For the text-containing cell, return its midpoint in [X, Y] coordinate format. 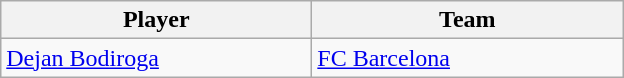
Dejan Bodiroga [156, 58]
FC Barcelona [468, 58]
Player [156, 20]
Team [468, 20]
